Return (X, Y) of the center of cell containing provided text 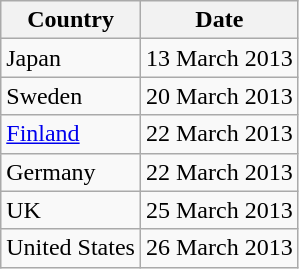
20 March 2013 (219, 96)
Sweden (71, 96)
Country (71, 20)
25 March 2013 (219, 210)
UK (71, 210)
13 March 2013 (219, 58)
United States (71, 248)
Japan (71, 58)
Germany (71, 172)
26 March 2013 (219, 248)
Finland (71, 134)
Date (219, 20)
